Return (X, Y) of the center of cell containing provided text 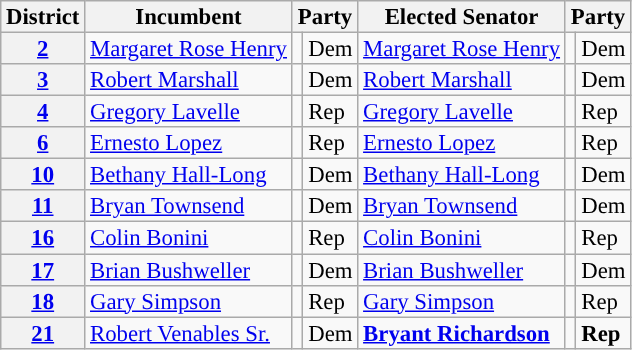
4 (43, 112)
3 (43, 80)
11 (43, 206)
16 (43, 238)
Incumbent (189, 17)
10 (43, 175)
District (43, 17)
Elected Senator (462, 17)
Bryant Richardson (462, 333)
21 (43, 333)
Robert Venables Sr. (189, 333)
2 (43, 49)
18 (43, 301)
6 (43, 143)
17 (43, 270)
